Return the (X, Y) coordinate for the center point of the cell that contains the specified text.  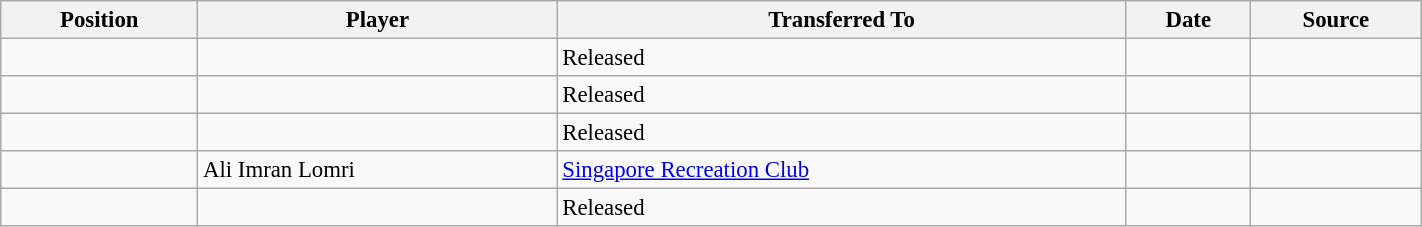
Player (378, 20)
Ali Imran Lomri (378, 170)
Date (1188, 20)
Transferred To (842, 20)
Source (1336, 20)
Position (100, 20)
Singapore Recreation Club (842, 170)
